From the cell containing the given text, extract its center point as [x, y] coordinate. 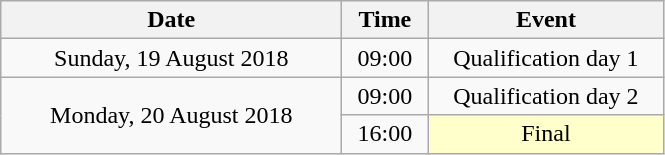
Date [172, 20]
Qualification day 2 [546, 96]
Sunday, 19 August 2018 [172, 58]
Final [546, 134]
Monday, 20 August 2018 [172, 115]
Qualification day 1 [546, 58]
16:00 [385, 134]
Time [385, 20]
Event [546, 20]
